Identify which cell holds the provided text, then report its (x, y) central coordinate. 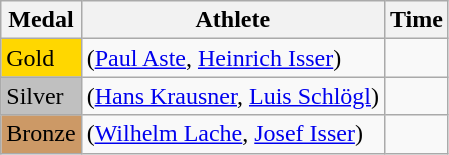
(Hans Krausner, Luis Schlögl) (232, 96)
Medal (41, 20)
Bronze (41, 134)
Gold (41, 58)
Time (417, 20)
Athlete (232, 20)
Silver (41, 96)
(Wilhelm Lache, Josef Isser) (232, 134)
(Paul Aste, Heinrich Isser) (232, 58)
